Pinpoint the cell where the given text exists, returning its (X, Y) midpoint coordinate. 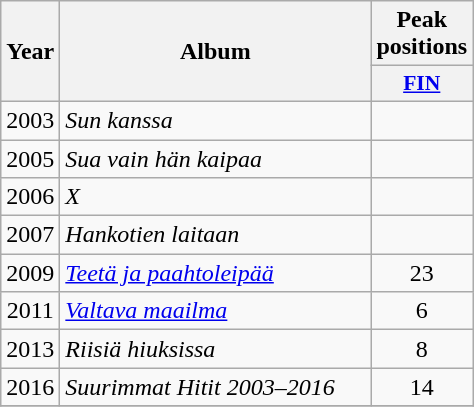
Album (216, 52)
23 (422, 273)
Valtava maailma (216, 311)
Sun kanssa (216, 120)
Sua vain hän kaipaa (216, 159)
2011 (30, 311)
Hankotien laitaan (216, 235)
2006 (30, 197)
Riisiä hiuksissa (216, 349)
Suurimmat Hitit 2003–2016 (216, 387)
2013 (30, 349)
2016 (30, 387)
Peak positions (422, 34)
6 (422, 311)
2003 (30, 120)
X (216, 197)
2007 (30, 235)
FIN (422, 84)
Teetä ja paahtoleipää (216, 273)
14 (422, 387)
2005 (30, 159)
Year (30, 52)
8 (422, 349)
2009 (30, 273)
